Locate the cell with the specified text and output its [X, Y] center coordinate. 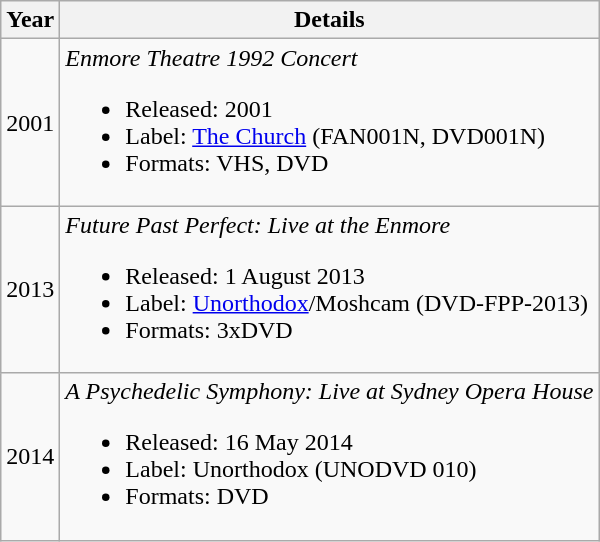
Details [330, 20]
Year [30, 20]
2014 [30, 456]
2013 [30, 290]
Enmore Theatre 1992 ConcertReleased: 2001Label: The Church (FAN001N, DVD001N)Formats: VHS, DVD [330, 122]
2001 [30, 122]
A Psychedelic Symphony: Live at Sydney Opera HouseReleased: 16 May 2014Label: Unorthodox (UNODVD 010)Formats: DVD [330, 456]
Future Past Perfect: Live at the EnmoreReleased: 1 August 2013Label: Unorthodox/Moshcam (DVD-FPP-2013)Formats: 3xDVD [330, 290]
